Pinpoint the cell where the given text exists, returning its (x, y) midpoint coordinate. 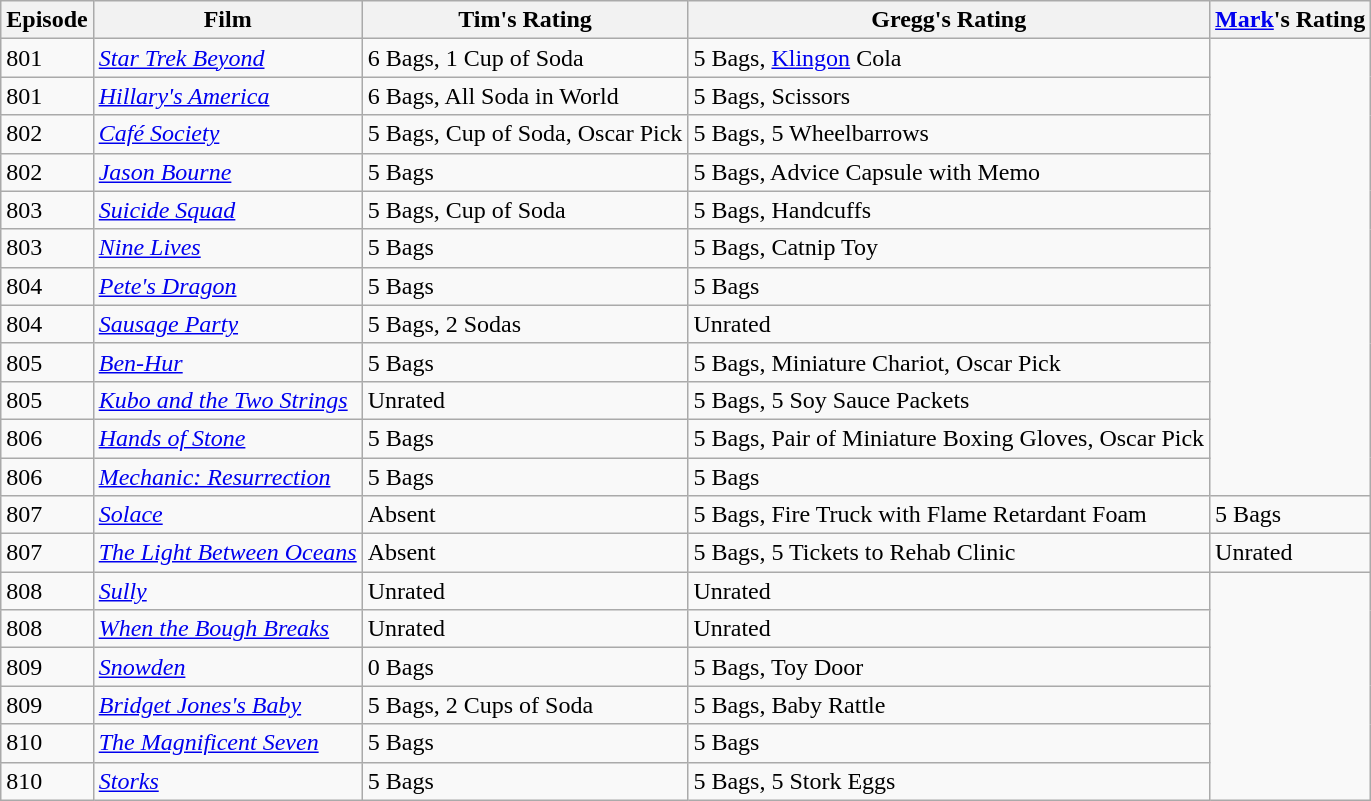
The Magnificent Seven (228, 743)
Gregg's Rating (949, 20)
5 Bags, 5 Soy Sauce Packets (949, 400)
Nine Lives (228, 248)
5 Bags, Scissors (949, 96)
Snowden (228, 667)
Star Trek Beyond (228, 58)
Jason Bourne (228, 172)
5 Bags, Baby Rattle (949, 705)
5 Bags, Cup of Soda, Oscar Pick (525, 134)
When the Bough Breaks (228, 629)
Sully (228, 591)
Suicide Squad (228, 210)
Episode (47, 20)
5 Bags, Advice Capsule with Memo (949, 172)
Solace (228, 515)
The Light Between Oceans (228, 553)
Sausage Party (228, 324)
5 Bags, Klingon Cola (949, 58)
5 Bags, 5 Wheelbarrows (949, 134)
Pete's Dragon (228, 286)
6 Bags, All Soda in World (525, 96)
5 Bags, Cup of Soda (525, 210)
Bridget Jones's Baby (228, 705)
0 Bags (525, 667)
5 Bags, 5 Stork Eggs (949, 781)
Hands of Stone (228, 438)
5 Bags, 2 Sodas (525, 324)
Hillary's America (228, 96)
5 Bags, 5 Tickets to Rehab Clinic (949, 553)
6 Bags, 1 Cup of Soda (525, 58)
5 Bags, Miniature Chariot, Oscar Pick (949, 362)
Kubo and the Two Strings (228, 400)
5 Bags, Fire Truck with Flame Retardant Foam (949, 515)
Café Society (228, 134)
5 Bags, 2 Cups of Soda (525, 705)
5 Bags, Toy Door (949, 667)
5 Bags, Catnip Toy (949, 248)
Mark's Rating (1290, 20)
5 Bags, Pair of Miniature Boxing Gloves, Oscar Pick (949, 438)
Tim's Rating (525, 20)
Mechanic: Resurrection (228, 477)
Ben-Hur (228, 362)
Storks (228, 781)
5 Bags, Handcuffs (949, 210)
Film (228, 20)
